From the cell containing the given text, extract its center point as [X, Y] coordinate. 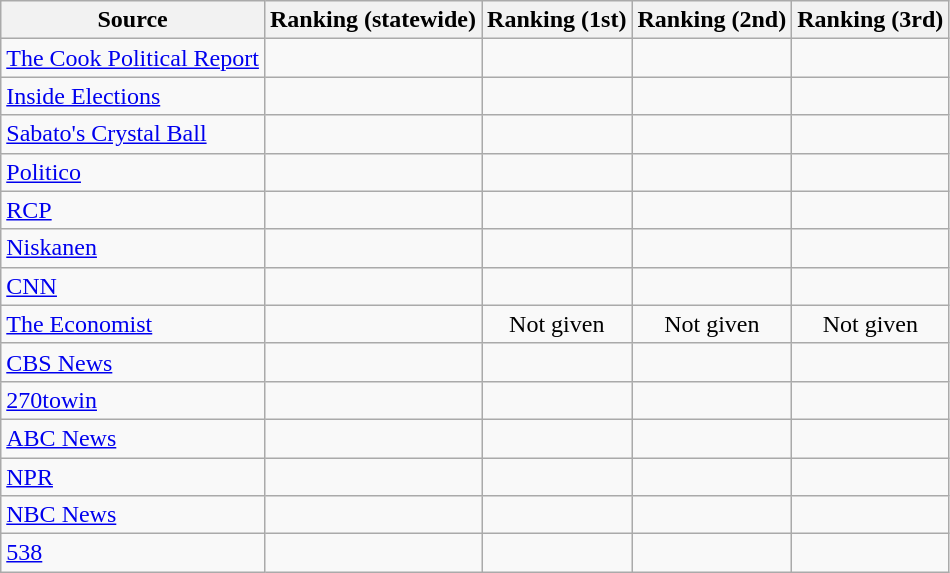
The Cook Political Report [133, 58]
538 [133, 553]
The Economist [133, 324]
ABC News [133, 438]
Niskanen [133, 248]
Sabato's Crystal Ball [133, 134]
Ranking (1st) [557, 20]
Inside Elections [133, 96]
Ranking (3rd) [870, 20]
Politico [133, 172]
270towin [133, 400]
Ranking (2nd) [712, 20]
NBC News [133, 515]
NPR [133, 477]
RCP [133, 210]
CBS News [133, 362]
CNN [133, 286]
Source [133, 20]
Ranking (statewide) [372, 20]
